Pinpoint the cell where the given text exists, returning its [x, y] midpoint coordinate. 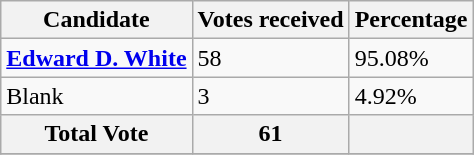
Edward D. White [96, 58]
Percentage [411, 20]
Total Vote [96, 134]
61 [270, 134]
Votes received [270, 20]
95.08% [411, 58]
Candidate [96, 20]
58 [270, 58]
3 [270, 96]
4.92% [411, 96]
Blank [96, 96]
